Output the (x, y) coordinate of the center of the cell containing the given text.  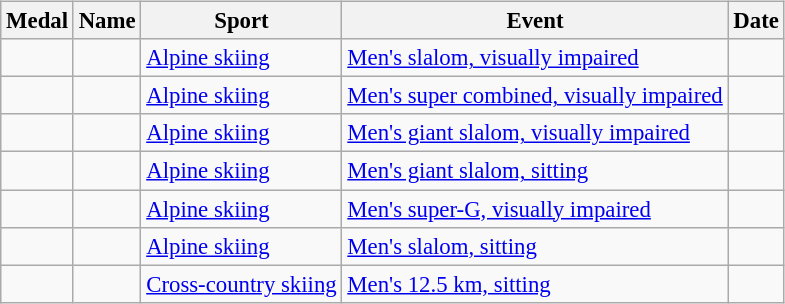
Sport (242, 21)
Men's giant slalom, visually impaired (535, 133)
Men's super combined, visually impaired (535, 96)
Event (535, 21)
Medal (38, 21)
Men's slalom, sitting (535, 246)
Cross-country skiing (242, 284)
Men's slalom, visually impaired (535, 58)
Name (107, 21)
Men's giant slalom, sitting (535, 171)
Men's 12.5 km, sitting (535, 284)
Men's super-G, visually impaired (535, 209)
Date (756, 21)
